Find where the given text appears and provide that cell's center as (x, y) coordinate. 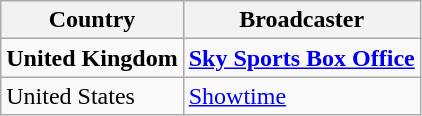
United Kingdom (92, 58)
Broadcaster (302, 20)
Showtime (302, 96)
Country (92, 20)
United States (92, 96)
Sky Sports Box Office (302, 58)
